Search for the cell housing the specified text and yield its (x, y) center coordinate. 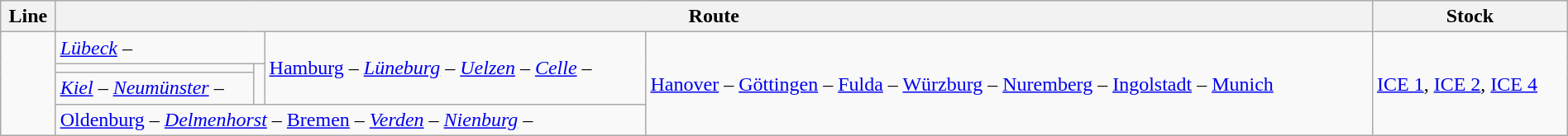
Hamburg – Lüneburg – Uelzen – Celle – (455, 68)
Lübeck – (160, 48)
Kiel – Neumünster – (155, 88)
Line (28, 16)
Hanover – Göttingen – Fulda – Würzburg – Nuremberg – Ingolstadt – Munich (1009, 84)
ICE 1, ICE 2, ICE 4 (1470, 84)
Oldenburg – Delmenhorst – Bremen – Verden – Nienburg – (351, 120)
Stock (1470, 16)
Route (714, 16)
